Locate the cell with the specified text and output its (x, y) center coordinate. 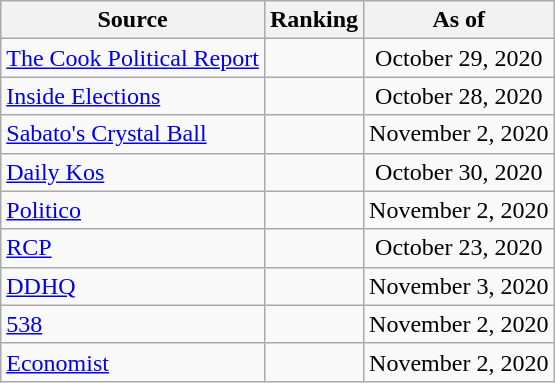
Politico (133, 210)
Source (133, 20)
October 23, 2020 (459, 248)
RCP (133, 248)
As of (459, 20)
October 30, 2020 (459, 172)
Ranking (314, 20)
Inside Elections (133, 96)
October 28, 2020 (459, 96)
The Cook Political Report (133, 58)
Economist (133, 362)
November 3, 2020 (459, 286)
DDHQ (133, 286)
538 (133, 324)
Sabato's Crystal Ball (133, 134)
Daily Kos (133, 172)
October 29, 2020 (459, 58)
